Return the (X, Y) coordinate for the center point of the cell that contains the specified text.  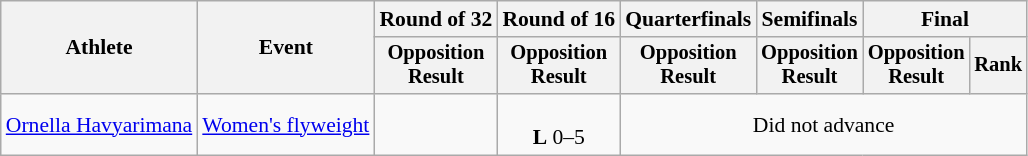
Round of 16 (558, 19)
Ornella Havyarimana (100, 124)
Final (945, 19)
Did not advance (824, 124)
L 0–5 (558, 124)
Athlete (100, 48)
Event (286, 48)
Women's flyweight (286, 124)
Round of 32 (436, 19)
Quarterfinals (688, 19)
Rank (998, 66)
Semifinals (810, 19)
